Identify which cell holds the provided text, then report its (X, Y) central coordinate. 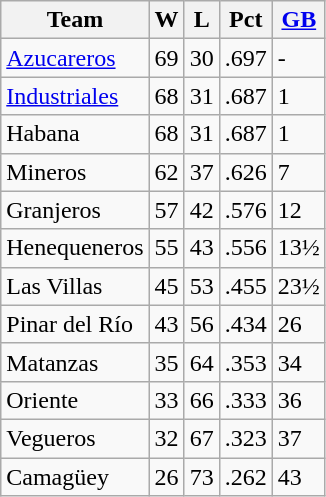
Camagüey (75, 477)
Henequeneros (75, 248)
36 (298, 400)
.455 (246, 286)
64 (202, 362)
.353 (246, 362)
66 (202, 400)
.556 (246, 248)
Azucareros (75, 58)
32 (166, 438)
30 (202, 58)
Las Villas (75, 286)
12 (298, 210)
53 (202, 286)
73 (202, 477)
.323 (246, 438)
Pct (246, 20)
.262 (246, 477)
23½ (298, 286)
Team (75, 20)
7 (298, 172)
.576 (246, 210)
45 (166, 286)
33 (166, 400)
.434 (246, 324)
- (298, 58)
.626 (246, 172)
.333 (246, 400)
Industriales (75, 96)
Oriente (75, 400)
62 (166, 172)
Vegueros (75, 438)
34 (298, 362)
57 (166, 210)
55 (166, 248)
67 (202, 438)
Pinar del Río (75, 324)
L (202, 20)
13½ (298, 248)
Habana (75, 134)
Granjeros (75, 210)
Matanzas (75, 362)
.697 (246, 58)
35 (166, 362)
42 (202, 210)
W (166, 20)
69 (166, 58)
GB (298, 20)
56 (202, 324)
Mineros (75, 172)
